Find where the given text appears and provide that cell's center as [x, y] coordinate. 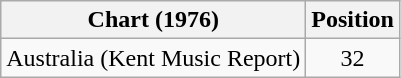
Chart (1976) [154, 20]
Australia (Kent Music Report) [154, 58]
Position [353, 20]
32 [353, 58]
